Search for the cell housing the specified text and yield its [x, y] center coordinate. 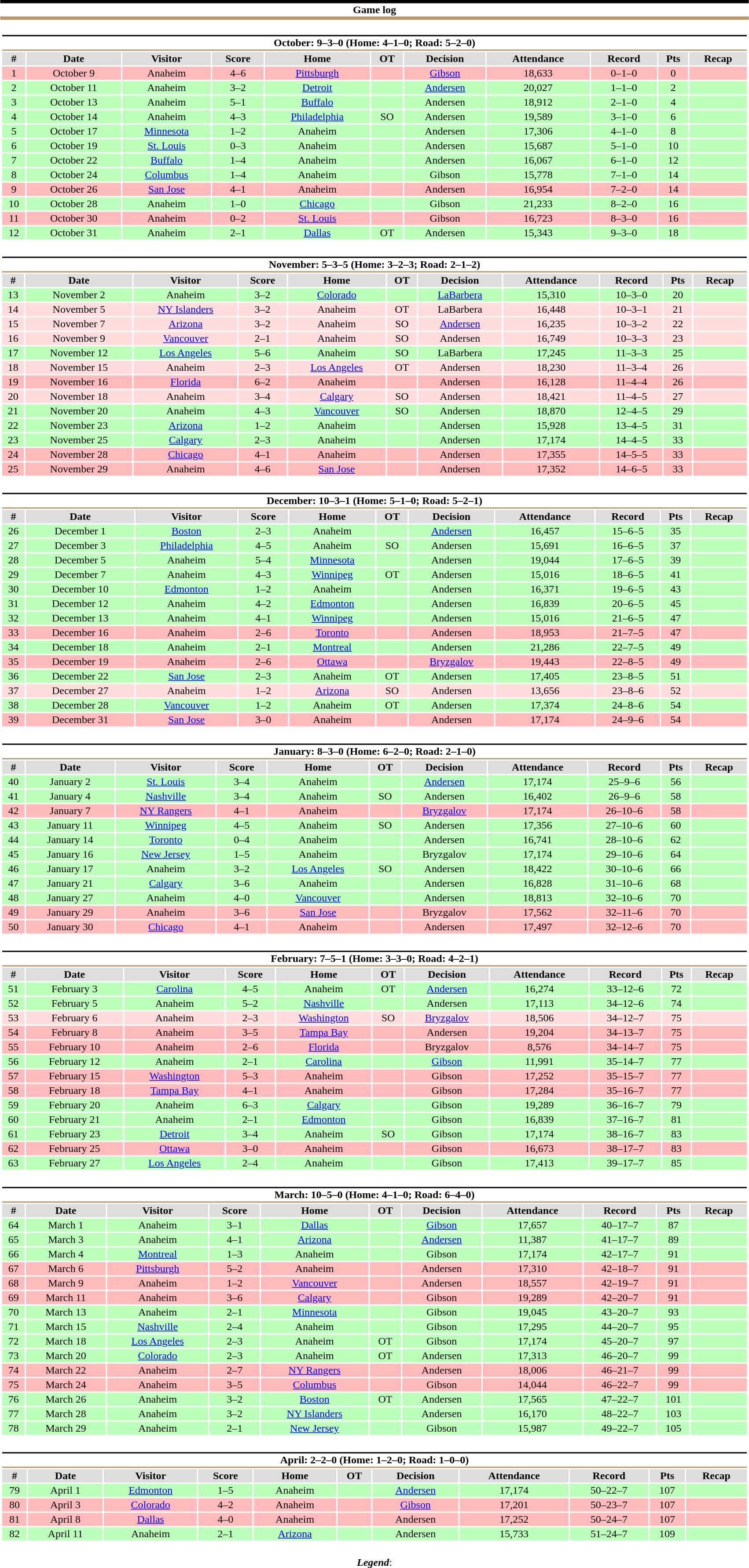
5–1–0 [624, 146]
21,233 [538, 204]
32–11–6 [624, 913]
January 27 [70, 898]
3–1–0 [624, 117]
February 3 [74, 989]
37–16–7 [625, 1119]
April 8 [66, 1520]
34–13–7 [625, 1032]
1–3 [235, 1254]
40–17–7 [620, 1225]
January 29 [70, 913]
18,557 [532, 1283]
16,402 [538, 797]
19,045 [532, 1312]
18,813 [538, 898]
42–18–7 [620, 1269]
51–24–7 [609, 1534]
20–6–5 [628, 604]
39–17–7 [625, 1163]
53 [13, 1018]
0 [673, 73]
33–12–6 [625, 989]
15,778 [538, 175]
8–3–0 [624, 219]
50 [13, 927]
59 [13, 1105]
4–1–0 [624, 132]
October: 9–3–0 (Home: 4–1–0; Road: 5–2–0) [374, 43]
March 4 [66, 1254]
38–17–7 [625, 1148]
November 23 [79, 425]
February 10 [74, 1047]
14–6–5 [631, 469]
January 17 [70, 869]
March 24 [66, 1385]
87 [674, 1225]
13–4–5 [631, 425]
17,284 [540, 1090]
16,371 [545, 589]
19,204 [540, 1032]
67 [13, 1269]
17,356 [538, 826]
18,953 [545, 633]
1 [14, 73]
36–16–7 [625, 1105]
101 [674, 1399]
50–22–7 [609, 1491]
21–6–5 [628, 618]
10–3–0 [631, 295]
January 21 [70, 884]
48–22–7 [620, 1414]
December 27 [80, 691]
23–8–6 [628, 691]
December 28 [80, 705]
7–2–0 [624, 190]
21–7–5 [628, 633]
55 [13, 1047]
15,733 [514, 1534]
December 5 [80, 560]
17,355 [551, 454]
24–9–6 [628, 720]
3 [14, 102]
93 [674, 1312]
63 [13, 1163]
5–6 [262, 353]
9 [14, 190]
2–1–0 [624, 102]
16,235 [551, 324]
15 [13, 324]
March 20 [66, 1356]
March 28 [66, 1414]
16,749 [551, 338]
December 31 [80, 720]
41–17–7 [620, 1240]
December: 10–3–1 (Home: 5–1–0; Road: 5–2–1) [374, 501]
24–8–6 [628, 705]
19,443 [545, 662]
16,828 [538, 884]
5–4 [263, 560]
November 15 [79, 367]
March 29 [66, 1428]
17,201 [514, 1505]
11–4–5 [631, 396]
32–10–6 [624, 898]
15,928 [551, 425]
34–12–6 [625, 1003]
October 30 [74, 219]
19–6–5 [628, 589]
50–23–7 [609, 1505]
18,421 [551, 396]
15,687 [538, 146]
29–10–6 [624, 855]
27–10–6 [624, 826]
18,006 [532, 1370]
45–20–7 [620, 1341]
December 13 [80, 618]
16–6–5 [628, 546]
0–1–0 [624, 73]
15,691 [545, 546]
January 2 [70, 782]
17,310 [532, 1269]
42–20–7 [620, 1298]
14,044 [532, 1385]
43–20–7 [620, 1312]
19 [13, 382]
23–8–5 [628, 676]
69 [13, 1298]
November 12 [79, 353]
October 19 [74, 146]
46–22–7 [620, 1385]
February 21 [74, 1119]
19,044 [545, 560]
March 11 [66, 1298]
28 [13, 560]
November 18 [79, 396]
28–10–6 [624, 840]
October 9 [74, 73]
80 [14, 1505]
October 14 [74, 117]
18,506 [540, 1018]
14–5–5 [631, 454]
December 12 [80, 604]
46–20–7 [620, 1356]
9–3–0 [624, 233]
44–20–7 [620, 1327]
32 [13, 618]
46–21–7 [620, 1370]
17,113 [540, 1003]
16,170 [532, 1414]
15,310 [551, 295]
57 [13, 1076]
16,457 [545, 531]
18,422 [538, 869]
December 10 [80, 589]
50–24–7 [609, 1520]
November 29 [79, 469]
71 [13, 1327]
31–10–6 [624, 884]
46 [13, 869]
17–6–5 [628, 560]
6–2 [262, 382]
February: 7–5–1 (Home: 3–3–0; Road: 4–2–1) [374, 959]
16,128 [551, 382]
82 [14, 1534]
6–3 [250, 1105]
October 13 [74, 102]
February 18 [74, 1090]
34 [13, 647]
November 16 [79, 382]
February 12 [74, 1061]
103 [674, 1414]
1–1–0 [624, 88]
11 [14, 219]
11,991 [540, 1061]
February 20 [74, 1105]
January 14 [70, 840]
65 [13, 1240]
76 [13, 1399]
11,387 [532, 1240]
26–9–6 [624, 797]
November: 5–3–5 (Home: 3–2–3; Road: 2–1–2) [374, 265]
105 [674, 1428]
17,413 [540, 1163]
February 15 [74, 1076]
42–19–7 [620, 1283]
73 [13, 1356]
16,741 [538, 840]
December 18 [80, 647]
December 16 [80, 633]
15,987 [532, 1428]
8,576 [540, 1047]
16,723 [538, 219]
36 [13, 676]
13 [13, 295]
14–4–5 [631, 440]
December 7 [80, 575]
February 8 [74, 1032]
16,274 [540, 989]
March 3 [66, 1240]
11–3–3 [631, 353]
October 24 [74, 175]
24 [13, 454]
30 [13, 589]
March 13 [66, 1312]
18–6–5 [628, 575]
11–4–4 [631, 382]
January 11 [70, 826]
15,343 [538, 233]
17,313 [532, 1356]
February 5 [74, 1003]
December 1 [80, 531]
November 25 [79, 440]
April 3 [66, 1505]
17,562 [538, 913]
35–14–7 [625, 1061]
97 [674, 1341]
16,954 [538, 190]
17,657 [532, 1225]
25–9–6 [624, 782]
10–3–1 [631, 309]
March 15 [66, 1327]
November 5 [79, 309]
95 [674, 1327]
15–6–5 [628, 531]
85 [676, 1163]
November 2 [79, 295]
17,565 [532, 1399]
48 [13, 898]
March 6 [66, 1269]
January 4 [70, 797]
April: 2–2–0 (Home: 1–2–0; Road: 1–0–0) [374, 1460]
0–2 [238, 219]
0–3 [238, 146]
21,286 [545, 647]
19,589 [538, 117]
8–2–0 [624, 204]
47–22–7 [620, 1399]
1–0 [238, 204]
10–3–2 [631, 324]
17,497 [538, 927]
October 31 [74, 233]
61 [13, 1134]
December 19 [80, 662]
22–8–5 [628, 662]
6–1–0 [624, 161]
December 3 [80, 546]
March 26 [66, 1399]
January: 8–3–0 (Home: 6–2–0; Road: 2–1–0) [374, 751]
49–22–7 [620, 1428]
November 9 [79, 338]
November 28 [79, 454]
October 28 [74, 204]
November 7 [79, 324]
26–10–6 [624, 811]
March 22 [66, 1370]
7–1–0 [624, 175]
March 18 [66, 1341]
October 26 [74, 190]
38–16–7 [625, 1134]
March 1 [66, 1225]
November 20 [79, 411]
October 11 [74, 88]
35–16–7 [625, 1090]
January 16 [70, 855]
0–4 [242, 840]
18,633 [538, 73]
5–3 [250, 1076]
7 [14, 161]
February 25 [74, 1148]
38 [13, 705]
March 9 [66, 1283]
18,230 [551, 367]
35–15–7 [625, 1076]
89 [674, 1240]
109 [667, 1534]
12–4–5 [631, 411]
17,245 [551, 353]
February 27 [74, 1163]
February 6 [74, 1018]
34–12–7 [625, 1018]
17 [13, 353]
April 11 [66, 1534]
10–3–3 [631, 338]
16,067 [538, 161]
34–14–7 [625, 1047]
February 23 [74, 1134]
October 17 [74, 132]
17,374 [545, 705]
16,448 [551, 309]
October 22 [74, 161]
17,295 [532, 1327]
17,352 [551, 469]
42–17–7 [620, 1254]
January 7 [70, 811]
16,673 [540, 1148]
5 [14, 132]
20,027 [538, 88]
April 1 [66, 1491]
42 [13, 811]
32–12–6 [624, 927]
13,656 [545, 691]
40 [13, 782]
17,306 [538, 132]
17,405 [545, 676]
44 [13, 840]
3–1 [235, 1225]
January 30 [70, 927]
30–10–6 [624, 869]
22–7–5 [628, 647]
Game log [374, 10]
5–1 [238, 102]
78 [13, 1428]
18,870 [551, 411]
2–7 [235, 1370]
11–3–4 [631, 367]
December 22 [80, 676]
March: 10–5–0 (Home: 4–1–0; Road: 6–4–0) [374, 1195]
18,912 [538, 102]
